Identify which cell holds the provided text, then report its (X, Y) central coordinate. 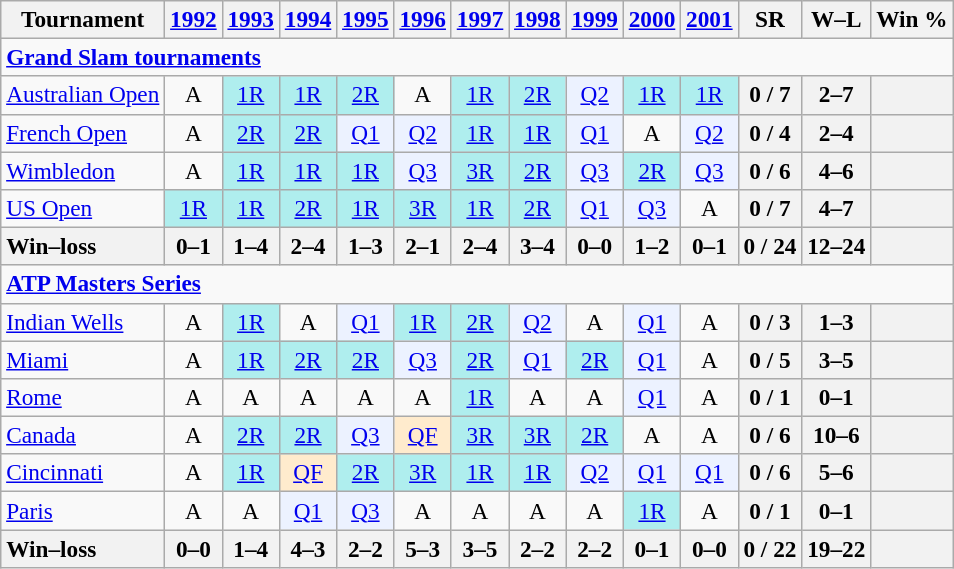
4–7 (836, 208)
Paris (83, 510)
Miami (83, 359)
5–3 (422, 548)
2–7 (836, 95)
4–6 (836, 170)
1–2 (652, 246)
19–22 (836, 548)
4–3 (308, 548)
10–6 (836, 435)
12–24 (836, 246)
W–L (836, 19)
Cincinnati (83, 473)
Rome (83, 397)
0 / 3 (770, 322)
Indian Wells (83, 322)
1999 (594, 19)
SR (770, 19)
1996 (422, 19)
1998 (538, 19)
0 / 24 (770, 246)
Tournament (83, 19)
ATP Masters Series (477, 284)
5–6 (836, 473)
1993 (250, 19)
French Open (83, 133)
0 / 4 (770, 133)
0 / 5 (770, 359)
1997 (480, 19)
Australian Open (83, 95)
Canada (83, 435)
1995 (366, 19)
0 / 22 (770, 548)
Win % (912, 19)
1994 (308, 19)
US Open (83, 208)
2001 (710, 19)
3–4 (538, 246)
Wimbledon (83, 170)
2–1 (422, 246)
Grand Slam tournaments (477, 57)
2000 (652, 19)
1992 (194, 19)
